For the text-containing cell, return its midpoint in (x, y) coordinate format. 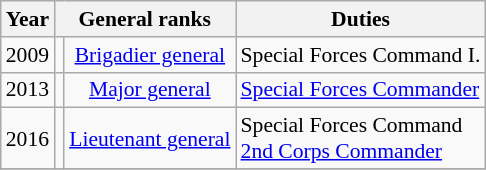
2016 (28, 138)
Duties (361, 19)
Year (28, 19)
Brigadier general (150, 55)
Lieutenant general (150, 138)
Special Forces Commander (361, 90)
Major general (150, 90)
General ranks (144, 19)
2013 (28, 90)
2009 (28, 55)
Special Forces Command2nd Corps Commander (361, 138)
Special Forces Command I. (361, 55)
